Detect which cell encompasses the target text, then output its (X, Y) center coordinate. 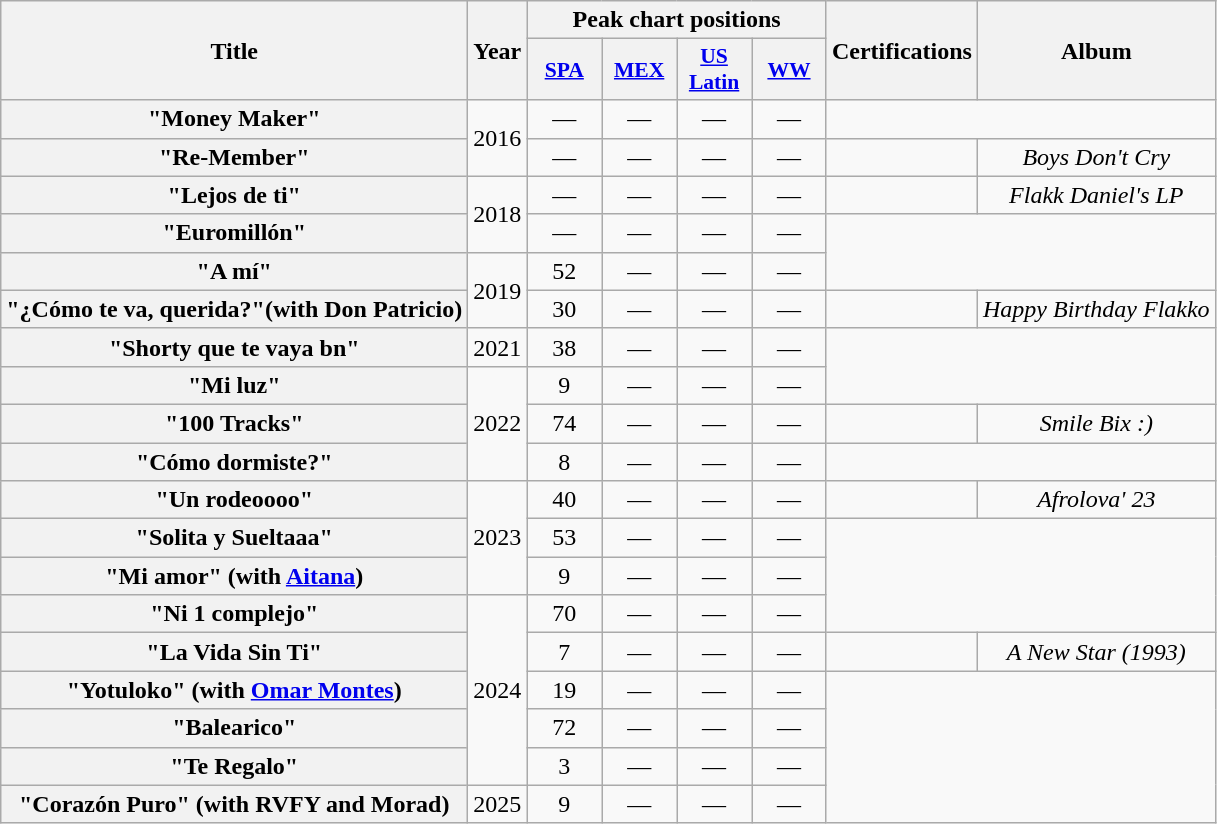
"¿Cómo te va, querida?"(with Don Patricio) (234, 309)
"Te Regalo" (234, 766)
30 (564, 309)
74 (564, 423)
A New Star (1993) (1096, 652)
2024 (498, 690)
"Cómo dormiste?" (234, 461)
70 (564, 614)
"Mi amor" (with Aitana) (234, 576)
"Un rodeoooo" (234, 500)
Boys Don't Cry (1096, 157)
"Shorty que te vaya bn" (234, 347)
2021 (498, 347)
"Yotuloko" (with Omar Montes) (234, 690)
52 (564, 271)
Afrolova' 23 (1096, 500)
2019 (498, 290)
"100 Tracks" (234, 423)
"Euromillón" (234, 233)
"Corazón Puro" (with RVFY and Morad) (234, 804)
Title (234, 50)
2025 (498, 804)
MEX (640, 70)
Smile Bix :) (1096, 423)
"Money Maker" (234, 119)
2023 (498, 538)
"Solita y Sueltaaa" (234, 538)
WW (790, 70)
19 (564, 690)
"La Vida Sin Ti" (234, 652)
53 (564, 538)
7 (564, 652)
SPA (564, 70)
"Mi luz" (234, 385)
Year (498, 50)
Flakk Daniel's LP (1096, 195)
"Balearico" (234, 728)
2018 (498, 214)
"A mí" (234, 271)
38 (564, 347)
"Re-Member" (234, 157)
3 (564, 766)
"Lejos de ti" (234, 195)
USLatin (714, 70)
2016 (498, 138)
72 (564, 728)
Certifications (902, 50)
Album (1096, 50)
40 (564, 500)
8 (564, 461)
Peak chart positions (677, 20)
"Ni 1 complejo" (234, 614)
Happy Birthday Flakko (1096, 309)
2022 (498, 423)
